Locate the cell with the specified text and output its (x, y) center coordinate. 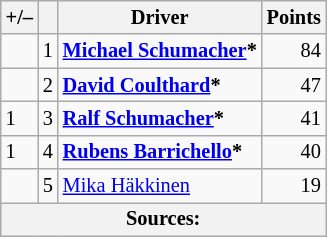
Driver (160, 17)
Rubens Barrichello* (160, 152)
David Coulthard* (160, 85)
2 (48, 85)
Ralf Schumacher* (160, 118)
41 (294, 118)
5 (48, 186)
+/– (20, 17)
Mika Häkkinen (160, 186)
40 (294, 152)
Michael Schumacher* (160, 51)
3 (48, 118)
84 (294, 51)
19 (294, 186)
Sources: (164, 219)
47 (294, 85)
4 (48, 152)
Points (294, 17)
